Provide the (X, Y) coordinate of the cell's center where the given text is located.  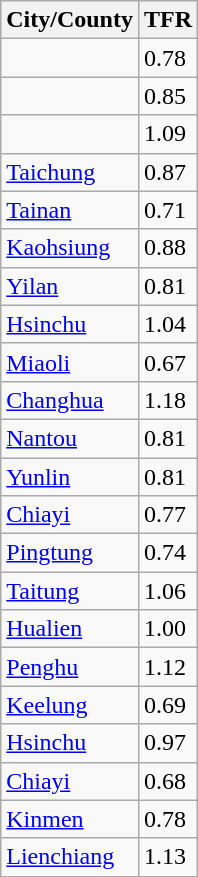
Penghu (70, 667)
Kaohsiung (70, 248)
1.06 (168, 591)
Yunlin (70, 477)
1.18 (168, 400)
0.85 (168, 96)
Kinmen (70, 819)
1.04 (168, 324)
0.74 (168, 553)
0.97 (168, 743)
1.00 (168, 629)
Taitung (70, 591)
TFR (168, 20)
Keelung (70, 705)
1.12 (168, 667)
0.87 (168, 172)
0.69 (168, 705)
0.67 (168, 362)
0.88 (168, 248)
Tainan (70, 210)
Yilan (70, 286)
1.09 (168, 134)
Hualien (70, 629)
Changhua (70, 400)
Pingtung (70, 553)
0.68 (168, 781)
Miaoli (70, 362)
0.77 (168, 515)
Taichung (70, 172)
City/County (70, 20)
Nantou (70, 438)
1.13 (168, 857)
0.71 (168, 210)
Lienchiang (70, 857)
